Extract the [x, y] coordinate from the center of the cell holding the provided text.  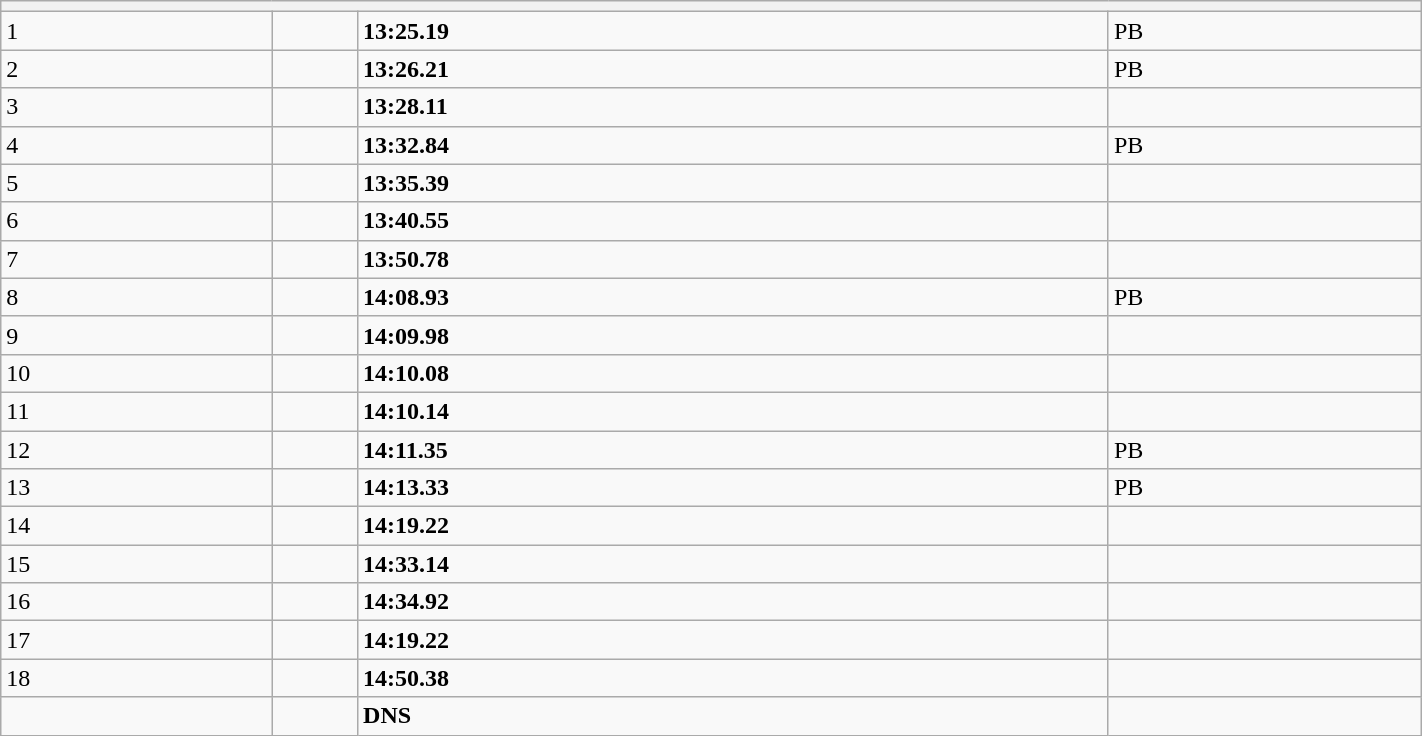
5 [136, 183]
14:34.92 [734, 602]
14:10.14 [734, 411]
9 [136, 335]
14:08.93 [734, 297]
14:09.98 [734, 335]
8 [136, 297]
7 [136, 259]
14:50.38 [734, 678]
14:10.08 [734, 373]
10 [136, 373]
12 [136, 449]
13:32.84 [734, 145]
18 [136, 678]
16 [136, 602]
4 [136, 145]
14 [136, 526]
13:28.11 [734, 107]
14:13.33 [734, 488]
13:35.39 [734, 183]
17 [136, 640]
1 [136, 31]
14:33.14 [734, 564]
15 [136, 564]
3 [136, 107]
13:25.19 [734, 31]
13:50.78 [734, 259]
6 [136, 221]
13 [136, 488]
2 [136, 69]
14:11.35 [734, 449]
13:40.55 [734, 221]
11 [136, 411]
DNS [734, 716]
13:26.21 [734, 69]
